Return the (X, Y) coordinate for the center point of the cell that contains the specified text.  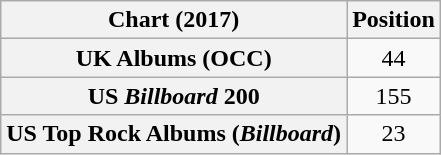
44 (394, 58)
Chart (2017) (174, 20)
23 (394, 134)
US Billboard 200 (174, 96)
UK Albums (OCC) (174, 58)
155 (394, 96)
US Top Rock Albums (Billboard) (174, 134)
Position (394, 20)
